Locate the cell with the specified text and output its (X, Y) center coordinate. 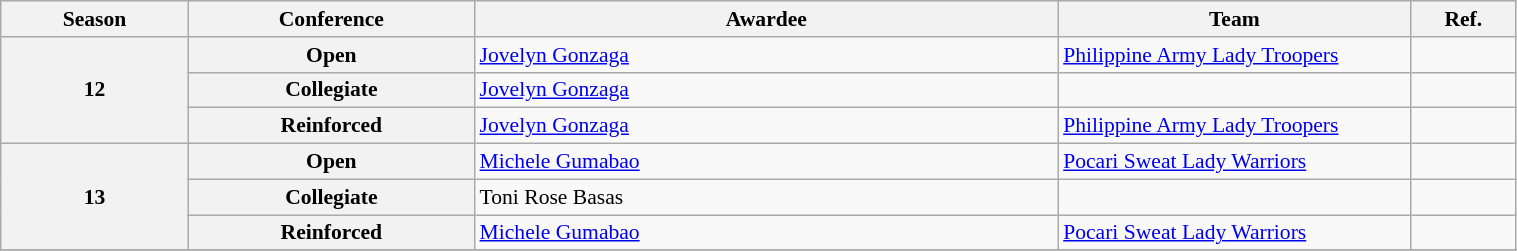
Ref. (1464, 19)
12 (94, 90)
Conference (331, 19)
Awardee (767, 19)
Toni Rose Basas (767, 197)
Season (94, 19)
13 (94, 198)
Team (1234, 19)
